Capture the cell that displays the provided text and extract its (x, y) central coordinate. 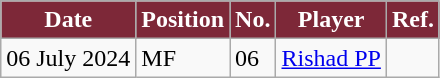
06 July 2024 (68, 58)
Ref. (412, 20)
Date (68, 20)
Player (331, 20)
Rishad PP (331, 58)
06 (253, 58)
Position (183, 20)
No. (253, 20)
MF (183, 58)
